Locate the cell with the specified text and output its [X, Y] center coordinate. 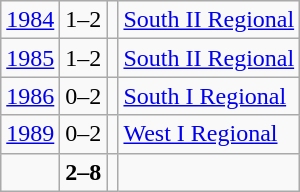
1989 [30, 134]
West I Regional [209, 134]
South I Regional [209, 96]
1985 [30, 58]
1984 [30, 20]
1986 [30, 96]
2–8 [84, 172]
